For the text-containing cell, return its midpoint in [x, y] coordinate format. 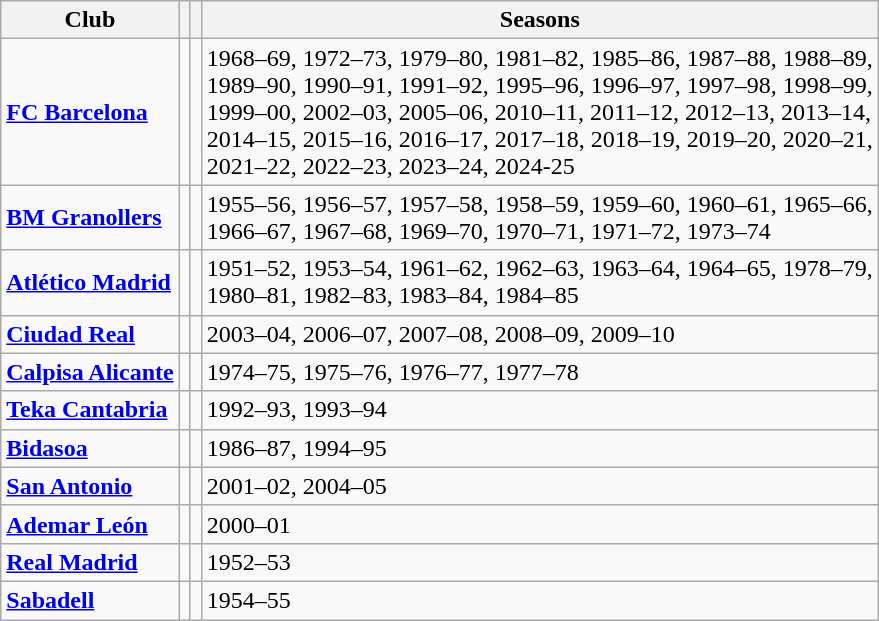
Sabadell [90, 600]
1952–53 [540, 562]
FC Barcelona [90, 112]
1974–75, 1975–76, 1976–77, 1977–78 [540, 372]
2001–02, 2004–05 [540, 486]
Ciudad Real [90, 334]
1954–55 [540, 600]
Club [90, 20]
1951–52, 1953–54, 1961–62, 1962–63, 1963–64, 1964–65, 1978–79, 1980–81, 1982–83, 1983–84, 1984–85 [540, 282]
2003–04, 2006–07, 2007–08, 2008–09, 2009–10 [540, 334]
San Antonio [90, 486]
Bidasoa [90, 448]
1986–87, 1994–95 [540, 448]
Ademar León [90, 524]
Atlético Madrid [90, 282]
1955–56, 1956–57, 1957–58, 1958–59, 1959–60, 1960–61, 1965–66, 1966–67, 1967–68, 1969–70, 1970–71, 1971–72, 1973–74 [540, 218]
1992–93, 1993–94 [540, 410]
Real Madrid [90, 562]
2000–01 [540, 524]
Seasons [540, 20]
Teka Cantabria [90, 410]
Calpisa Alicante [90, 372]
BM Granollers [90, 218]
